Output the (x, y) coordinate of the center of the cell containing the given text.  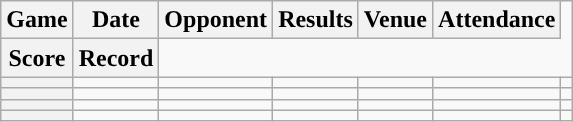
Results (316, 20)
Opponent (216, 20)
Venue (395, 20)
Record (116, 58)
Date (116, 20)
Score (37, 58)
Game (37, 20)
Attendance (497, 20)
